Output the [x, y] coordinate of the center of the cell containing the given text.  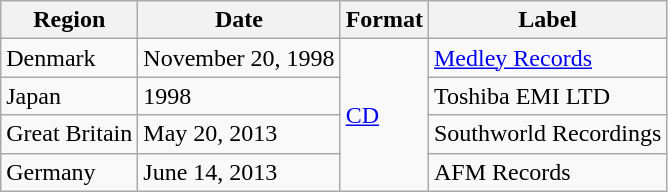
Date [239, 20]
Format [384, 20]
Toshiba EMI LTD [547, 96]
Germany [70, 172]
Southworld Recordings [547, 134]
CD [384, 115]
Denmark [70, 58]
Medley Records [547, 58]
Great Britain [70, 134]
Japan [70, 96]
Region [70, 20]
Label [547, 20]
1998 [239, 96]
May 20, 2013 [239, 134]
November 20, 1998 [239, 58]
June 14, 2013 [239, 172]
AFM Records [547, 172]
